Provide the [X, Y] coordinate of the cell's center where the given text is located.  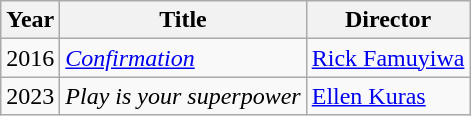
Confirmation [183, 58]
Director [388, 20]
Ellen Kuras [388, 96]
Year [30, 20]
Title [183, 20]
2016 [30, 58]
Rick Famuyiwa [388, 58]
2023 [30, 96]
Play is your superpower [183, 96]
